From the cell containing the given text, extract its center point as [X, Y] coordinate. 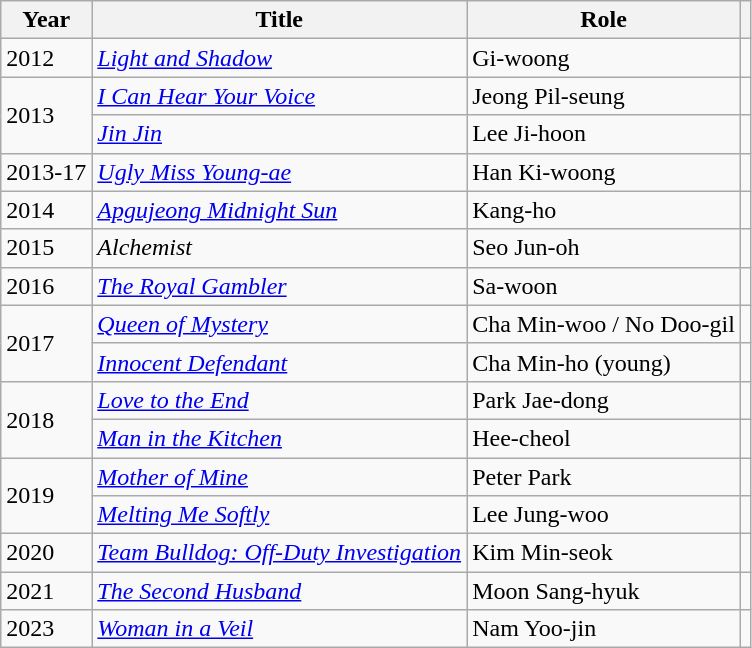
Han Ki-woong [604, 172]
2023 [46, 629]
Jin Jin [280, 134]
Alchemist [280, 248]
2021 [46, 591]
Moon Sang-hyuk [604, 591]
Love to the End [280, 400]
Team Bulldog: Off-Duty Investigation [280, 553]
Gi-woong [604, 58]
2019 [46, 496]
Sa-woon [604, 286]
Lee Ji-hoon [604, 134]
2017 [46, 343]
Jeong Pil-seung [604, 96]
Ugly Miss Young-ae [280, 172]
Woman in a Veil [280, 629]
2016 [46, 286]
2012 [46, 58]
2020 [46, 553]
I Can Hear Your Voice [280, 96]
2015 [46, 248]
Innocent Defendant [280, 362]
Mother of Mine [280, 477]
Cha Min-ho (young) [604, 362]
Hee-cheol [604, 438]
Apgujeong Midnight Sun [280, 210]
Kim Min-seok [604, 553]
Cha Min-woo / No Doo-gil [604, 324]
2013 [46, 115]
2018 [46, 419]
The Royal Gambler [280, 286]
Year [46, 20]
2014 [46, 210]
Melting Me Softly [280, 515]
2013-17 [46, 172]
Light and Shadow [280, 58]
Lee Jung-woo [604, 515]
Title [280, 20]
Nam Yoo-jin [604, 629]
The Second Husband [280, 591]
Park Jae-dong [604, 400]
Peter Park [604, 477]
Man in the Kitchen [280, 438]
Seo Jun-oh [604, 248]
Kang-ho [604, 210]
Queen of Mystery [280, 324]
Role [604, 20]
